Extract the [x, y] coordinate from the center of the cell holding the provided text.  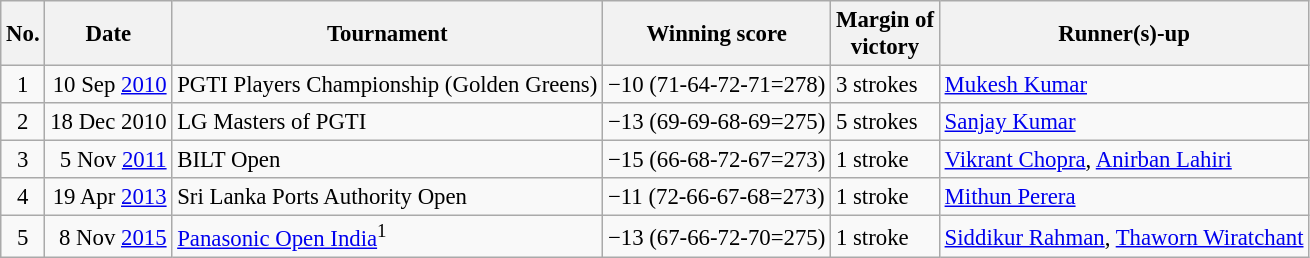
4 [23, 197]
8 Nov 2015 [108, 237]
BILT Open [388, 160]
Panasonic Open India1 [388, 237]
3 strokes [886, 85]
−13 (69-69-68-69=275) [717, 122]
Runner(s)-up [1124, 34]
Siddikur Rahman, Thaworn Wiratchant [1124, 237]
PGTI Players Championship (Golden Greens) [388, 85]
Vikrant Chopra, Anirban Lahiri [1124, 160]
2 [23, 122]
5 [23, 237]
1 [23, 85]
−10 (71-64-72-71=278) [717, 85]
−11 (72-66-67-68=273) [717, 197]
Mukesh Kumar [1124, 85]
−15 (66-68-72-67=273) [717, 160]
Sri Lanka Ports Authority Open [388, 197]
5 strokes [886, 122]
19 Apr 2013 [108, 197]
−13 (67-66-72-70=275) [717, 237]
No. [23, 34]
Date [108, 34]
Margin ofvictory [886, 34]
Tournament [388, 34]
10 Sep 2010 [108, 85]
Sanjay Kumar [1124, 122]
Mithun Perera [1124, 197]
LG Masters of PGTI [388, 122]
5 Nov 2011 [108, 160]
3 [23, 160]
Winning score [717, 34]
18 Dec 2010 [108, 122]
